Provide the [x, y] coordinate of the cell's center where the given text is located.  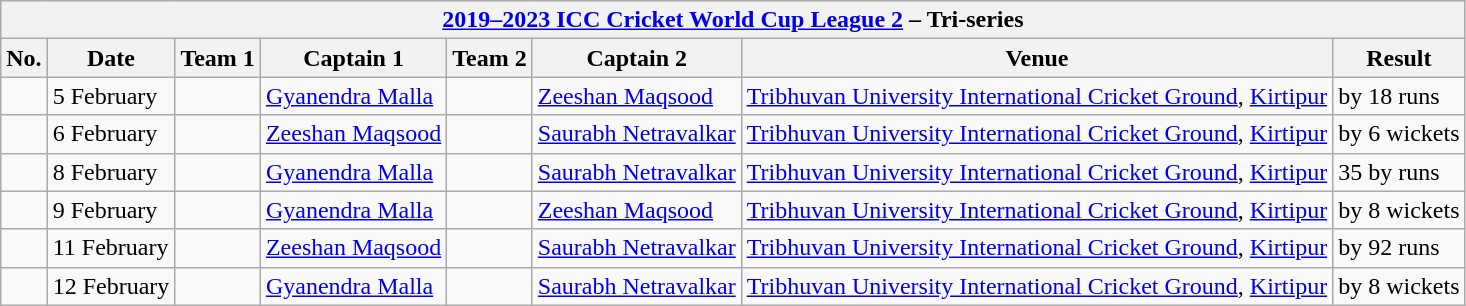
12 February [111, 286]
by 18 runs [1399, 96]
No. [24, 58]
Team 2 [490, 58]
5 February [111, 96]
by 6 wickets [1399, 134]
11 February [111, 248]
9 February [111, 210]
6 February [111, 134]
Date [111, 58]
Venue [1036, 58]
8 February [111, 172]
Team 1 [218, 58]
2019–2023 ICC Cricket World Cup League 2 – Tri-series [733, 20]
Captain 1 [353, 58]
Result [1399, 58]
by 92 runs [1399, 248]
35 by runs [1399, 172]
Captain 2 [636, 58]
